Output the [x, y] coordinate of the center of the cell containing the given text.  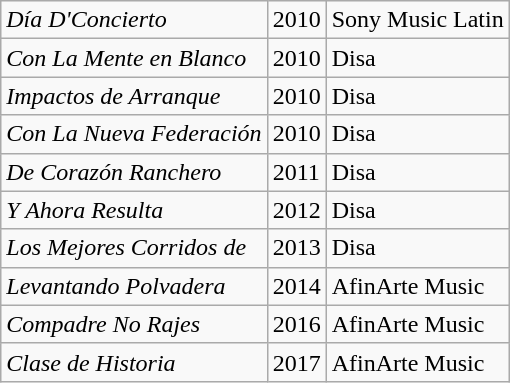
Compadre No Rajes [134, 324]
Sony Music Latin [418, 20]
Y Ahora Resulta [134, 210]
Los Mejores Corridos de [134, 248]
2011 [296, 172]
2013 [296, 248]
Con La Nueva Federación [134, 134]
2014 [296, 286]
Con La Mente en Blanco [134, 58]
2016 [296, 324]
Impactos de Arranque [134, 96]
2017 [296, 362]
De Corazón Ranchero [134, 172]
Levantando Polvadera [134, 286]
Día D'Concierto [134, 20]
Clase de Historia [134, 362]
2012 [296, 210]
